Detect which cell encompasses the target text, then output its (x, y) center coordinate. 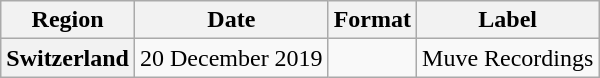
Label (508, 20)
Region (68, 20)
Date (231, 20)
20 December 2019 (231, 58)
Switzerland (68, 58)
Format (372, 20)
Muve Recordings (508, 58)
